Pinpoint the cell where the given text exists, returning its (X, Y) midpoint coordinate. 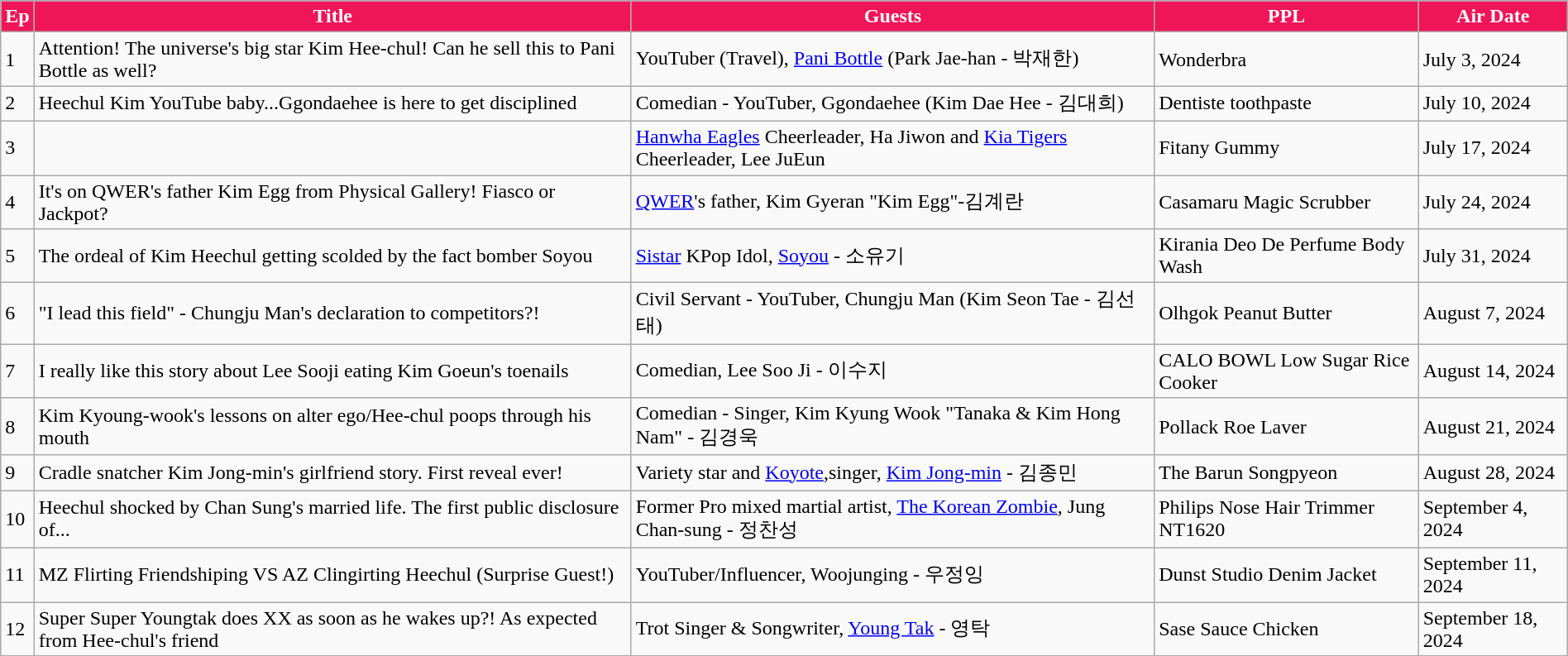
Hanwha Eagles Cheerleader, Ha Jiwon and Kia Tigers Cheerleader, Lee JuEun (893, 147)
Dentiste toothpaste (1287, 104)
Variety star and Koyote,singer, Kim Jong-min - 김종민 (893, 473)
Former Pro mixed martial artist, The Korean Zombie, Jung Chan-sung - 정찬성 (893, 520)
YouTuber/Influencer, Woojunging - 우정잉 (893, 574)
PPL (1287, 17)
10 (17, 520)
September 4, 2024 (1493, 520)
The ordeal of Kim Heechul getting scolded by the fact bomber Soyou (332, 256)
September 11, 2024 (1493, 574)
Kim Kyoung-wook's lessons on alter ego/Hee-chul poops through his mouth (332, 427)
11 (17, 574)
Wonderbra (1287, 60)
Title (332, 17)
Air Date (1493, 17)
Casamaru Magic Scrubber (1287, 202)
July 10, 2024 (1493, 104)
5 (17, 256)
QWER's father, Kim Gyeran "Kim Egg"-김계란 (893, 202)
1 (17, 60)
July 3, 2024 (1493, 60)
The Barun Songpyeon (1287, 473)
August 21, 2024 (1493, 427)
Comedian, Lee Soo Ji - 이수지 (893, 371)
Cradle snatcher Kim Jong-min's girlfriend story. First reveal ever! (332, 473)
Civil Servant - YouTuber, Chungju Man (Kim Seon Tae - 김선태) (893, 314)
8 (17, 427)
Comedian - YouTuber, Ggondaehee (Kim Dae Hee - 김대희) (893, 104)
August 14, 2024 (1493, 371)
Olhgok Peanut Butter (1287, 314)
Attention! The universe's big star Kim Hee-chul! Can he sell this to Pani Bottle as well? (332, 60)
Guests (893, 17)
July 24, 2024 (1493, 202)
4 (17, 202)
Pollack Roe Laver (1287, 427)
Sase Sauce Chicken (1287, 629)
"I lead this field" - Chungju Man's declaration to competitors?! (332, 314)
Kirania Deo De Perfume Body Wash (1287, 256)
6 (17, 314)
Heechul shocked by Chan Sung's married life. The first public disclosure of... (332, 520)
9 (17, 473)
Dunst Studio Denim Jacket (1287, 574)
Fitany Gummy (1287, 147)
Comedian - Singer, Kim Kyung Wook "Tanaka & Kim Hong Nam" - 김경욱 (893, 427)
August 7, 2024 (1493, 314)
Heechul Kim YouTube baby...Ggondaehee is here to get disciplined (332, 104)
It's on QWER's father Kim Egg from Physical Gallery! Fiasco or Jackpot? (332, 202)
Super Super Youngtak does XX as soon as he wakes up?! As expected from Hee-chul's friend (332, 629)
Sistar KPop Idol, Soyou - 소유기 (893, 256)
2 (17, 104)
YouTuber (Travel), Pani Bottle (Park Jae-han - 박재한) (893, 60)
July 17, 2024 (1493, 147)
July 31, 2024 (1493, 256)
7 (17, 371)
Trot Singer & Songwriter, Young Tak - 영탁 (893, 629)
Ep (17, 17)
CALO BOWL Low Sugar Rice Cooker (1287, 371)
September 18, 2024 (1493, 629)
12 (17, 629)
Philips Nose Hair Trimmer NT1620 (1287, 520)
MZ Flirting Friendshiping VS AZ Clingirting Heechul (Surprise Guest!) (332, 574)
3 (17, 147)
I really like this story about Lee Sooji eating Kim Goeun's toenails (332, 371)
August 28, 2024 (1493, 473)
